Detect which cell encompasses the target text, then output its [x, y] center coordinate. 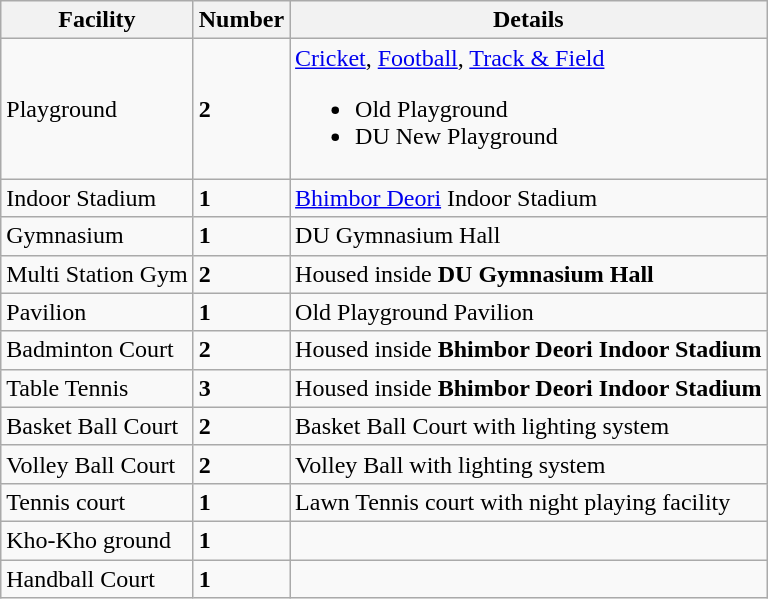
Lawn Tennis court with night playing facility [529, 502]
Kho-Kho ground [97, 540]
Badminton Court [97, 350]
Basket Ball Court with lighting system [529, 426]
Gymnasium [97, 236]
DU Gymnasium Hall [529, 236]
Handball Court [97, 579]
Volley Ball Court [97, 464]
Multi Station Gym [97, 274]
Table Tennis [97, 388]
Number [241, 20]
Basket Ball Court [97, 426]
Volley Ball with lighting system [529, 464]
Cricket, Football, Track & FieldOld PlaygroundDU New Playground [529, 109]
Pavilion [97, 312]
Old Playground Pavilion [529, 312]
Indoor Stadium [97, 198]
3 [241, 388]
Playground [97, 109]
Tennis court [97, 502]
Details [529, 20]
Housed inside DU Gymnasium Hall [529, 274]
Bhimbor Deori Indoor Stadium [529, 198]
Facility [97, 20]
